Capture the cell that displays the provided text and extract its (X, Y) central coordinate. 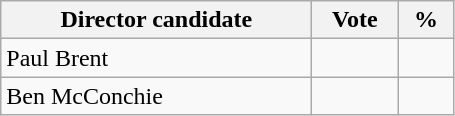
Vote (355, 20)
Paul Brent (156, 58)
Director candidate (156, 20)
Ben McConchie (156, 96)
% (426, 20)
